Provide the [X, Y] coordinate of the cell's center where the given text is located.  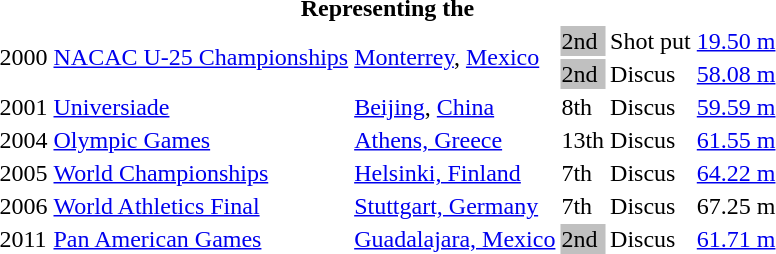
Olympic Games [201, 140]
Beijing, China [455, 107]
8th [583, 107]
Guadalajara, Mexico [455, 239]
World Athletics Final [201, 206]
Helsinki, Finland [455, 173]
Pan American Games [201, 239]
Shot put [651, 41]
World Championships [201, 173]
13th [583, 140]
NACAC U-25 Championships [201, 58]
Universiade [201, 107]
Monterrey, Mexico [455, 58]
Stuttgart, Germany [455, 206]
Athens, Greece [455, 140]
